Return the [X, Y] coordinate for the center point of the cell that contains the specified text.  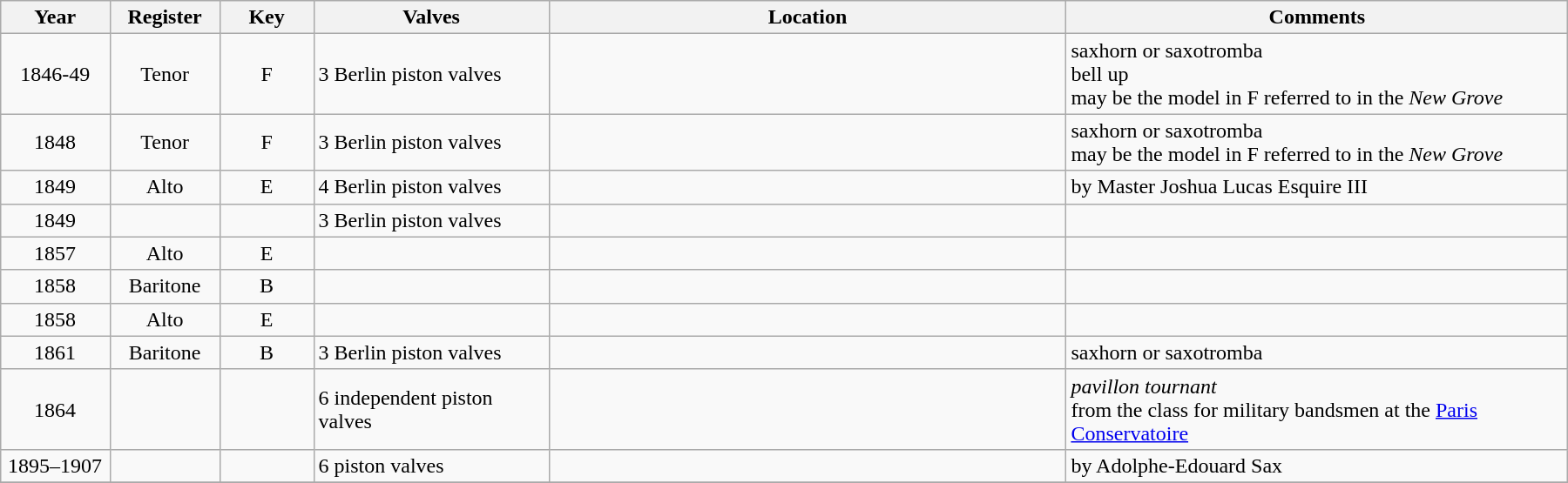
Comments [1317, 17]
1857 [55, 253]
by Master Joshua Lucas Esquire III [1317, 187]
saxhorn or saxotrombamay be the model in F referred to in the New Grove [1317, 143]
Location [808, 17]
6 piston valves [431, 466]
1861 [55, 352]
by Adolphe-Edouard Sax [1317, 466]
6 independent piston valves [431, 409]
saxhorn or saxotromba [1317, 352]
Register [165, 17]
1848 [55, 143]
saxhorn or saxotrombabell upmay be the model in F referred to in the New Grove [1317, 74]
Valves [431, 17]
1846-49 [55, 74]
1864 [55, 409]
1895–1907 [55, 466]
Year [55, 17]
4 Berlin piston valves [431, 187]
Key [267, 17]
pavillon tournantfrom the class for military bandsmen at the Paris Conservatoire [1317, 409]
